Identify which cell holds the provided text, then report its (X, Y) central coordinate. 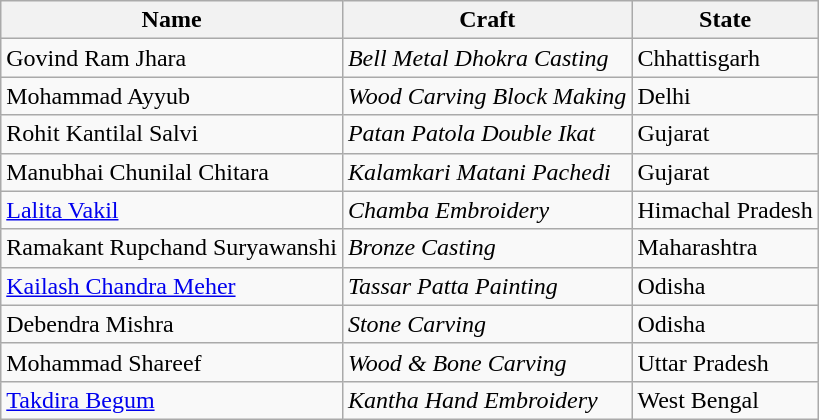
Craft (486, 20)
Uttar Pradesh (725, 362)
Bronze Casting (486, 248)
Manubhai Chunilal Chitara (172, 172)
Takdira Begum (172, 400)
Rohit Kantilal Salvi (172, 134)
State (725, 20)
Patan Patola Double Ikat (486, 134)
Bell Metal Dhokra Casting (486, 58)
Mohammad Ayyub (172, 96)
Debendra Mishra (172, 324)
Ramakant Rupchand Suryawanshi (172, 248)
Wood & Bone Carving (486, 362)
Kailash Chandra Meher (172, 286)
Name (172, 20)
Kantha Hand Embroidery (486, 400)
Mohammad Shareef (172, 362)
Govind Ram Jhara (172, 58)
Maharashtra (725, 248)
Chamba Embroidery (486, 210)
Kalamkari Matani Pachedi (486, 172)
Wood Carving Block Making (486, 96)
Lalita Vakil (172, 210)
Delhi (725, 96)
Himachal Pradesh (725, 210)
Chhattisgarh (725, 58)
Stone Carving (486, 324)
Tassar Patta Painting (486, 286)
West Bengal (725, 400)
